From the cell containing the given text, extract its center point as [x, y] coordinate. 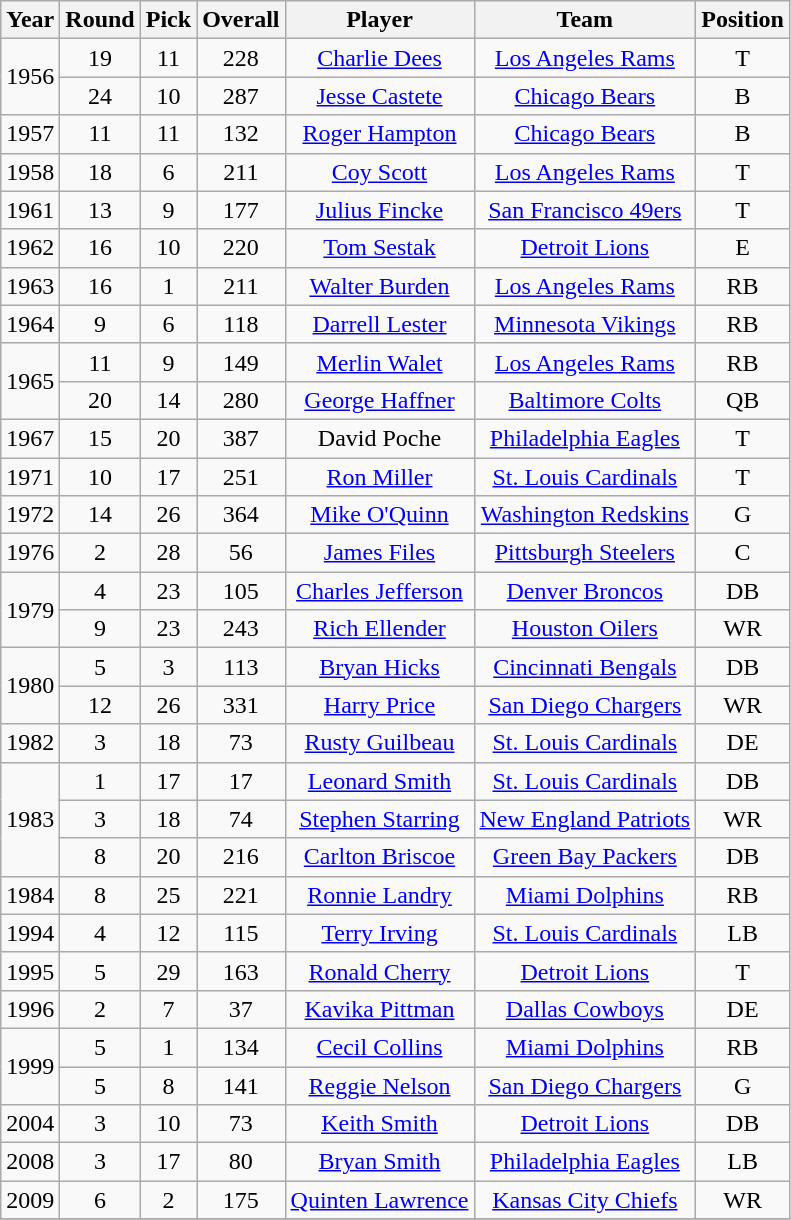
Keith Smith [380, 1124]
Darrell Lester [380, 324]
Dallas Cowboys [585, 1009]
243 [241, 629]
Terry Irving [380, 933]
1972 [30, 515]
1956 [30, 77]
1958 [30, 172]
Jesse Castete [380, 96]
Coy Scott [380, 172]
280 [241, 400]
Tom Sestak [380, 248]
163 [241, 971]
C [743, 553]
Ronnie Landry [380, 895]
1979 [30, 610]
Mike O'Quinn [380, 515]
Player [380, 20]
Team [585, 20]
Merlin Walet [380, 362]
QB [743, 400]
Rusty Guilbeau [380, 743]
Cincinnati Bengals [585, 667]
24 [100, 96]
Walter Burden [380, 286]
Kavika Pittman [380, 1009]
177 [241, 210]
149 [241, 362]
141 [241, 1085]
Ron Miller [380, 477]
13 [100, 210]
28 [168, 553]
James Files [380, 553]
25 [168, 895]
Ronald Cherry [380, 971]
228 [241, 58]
Pick [168, 20]
1984 [30, 895]
Year [30, 20]
Bryan Hicks [380, 667]
118 [241, 324]
37 [241, 1009]
Houston Oilers [585, 629]
56 [241, 553]
Rich Ellender [380, 629]
Harry Price [380, 705]
80 [241, 1162]
74 [241, 819]
2004 [30, 1124]
1995 [30, 971]
Pittsburgh Steelers [585, 553]
287 [241, 96]
15 [100, 438]
221 [241, 895]
113 [241, 667]
Julius Fincke [380, 210]
Charles Jefferson [380, 591]
29 [168, 971]
Cecil Collins [380, 1047]
1980 [30, 686]
387 [241, 438]
1961 [30, 210]
2009 [30, 1200]
New England Patriots [585, 819]
Green Bay Packers [585, 857]
George Haffner [380, 400]
1994 [30, 933]
Leonard Smith [380, 781]
Baltimore Colts [585, 400]
19 [100, 58]
132 [241, 134]
1983 [30, 819]
1982 [30, 743]
1996 [30, 1009]
105 [241, 591]
220 [241, 248]
David Poche [380, 438]
134 [241, 1047]
Washington Redskins [585, 515]
Roger Hampton [380, 134]
216 [241, 857]
Reggie Nelson [380, 1085]
251 [241, 477]
115 [241, 933]
1957 [30, 134]
331 [241, 705]
1999 [30, 1066]
Position [743, 20]
Quinten Lawrence [380, 1200]
1965 [30, 381]
1976 [30, 553]
364 [241, 515]
1971 [30, 477]
7 [168, 1009]
175 [241, 1200]
Stephen Starring [380, 819]
Overall [241, 20]
Round [100, 20]
Carlton Briscoe [380, 857]
Kansas City Chiefs [585, 1200]
1964 [30, 324]
Denver Broncos [585, 591]
Charlie Dees [380, 58]
E [743, 248]
1963 [30, 286]
San Francisco 49ers [585, 210]
2008 [30, 1162]
Minnesota Vikings [585, 324]
1962 [30, 248]
Bryan Smith [380, 1162]
1967 [30, 438]
